Pinpoint the cell where the given text exists, returning its [X, Y] midpoint coordinate. 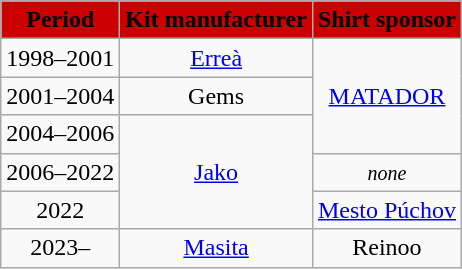
Jako [216, 172]
Reinoo [386, 248]
2004–2006 [60, 134]
2022 [60, 210]
Kit manufacturer [216, 20]
MATADOR [386, 96]
2006–2022 [60, 172]
Mesto Púchov [386, 210]
Period [60, 20]
2023– [60, 248]
Gems [216, 96]
Masita [216, 248]
Erreà [216, 58]
Shirt sponsor [386, 20]
none [386, 172]
2001–2004 [60, 96]
1998–2001 [60, 58]
